Provide the [x, y] coordinate of the cell's center where the given text is located.  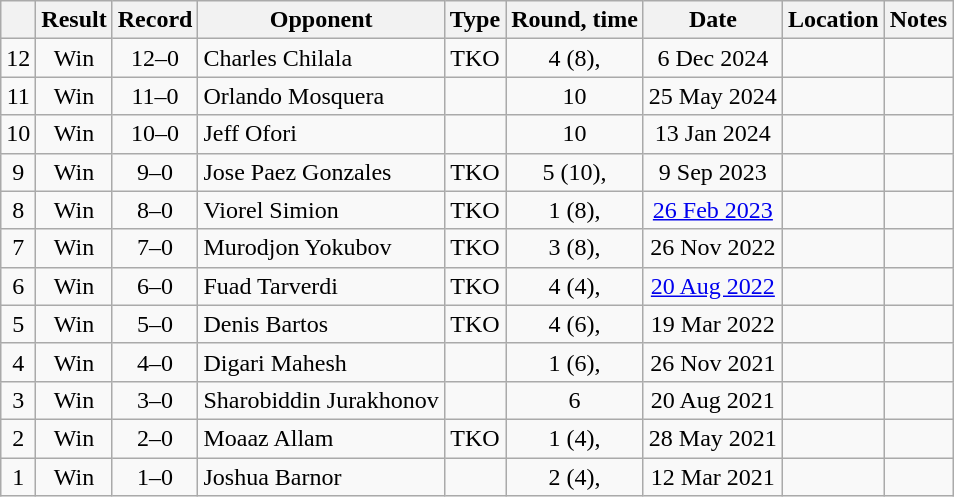
Sharobiddin Jurakhonov [321, 400]
Type [474, 20]
2 [18, 438]
Jose Paez Gonzales [321, 172]
2–0 [155, 438]
Opponent [321, 20]
Notes [918, 20]
4 (6), [575, 324]
26 Nov 2021 [712, 362]
20 Aug 2022 [712, 286]
Murodjon Yokubov [321, 248]
Orlando Mosquera [321, 96]
1 (6), [575, 362]
3 (8), [575, 248]
Jeff Ofori [321, 134]
4 [18, 362]
25 May 2024 [712, 96]
Moaaz Allam [321, 438]
13 Jan 2024 [712, 134]
Joshua Barnor [321, 477]
9–0 [155, 172]
1 [18, 477]
11–0 [155, 96]
Location [833, 20]
Denis Bartos [321, 324]
9 [18, 172]
3 [18, 400]
1 (8), [575, 210]
Date [712, 20]
3–0 [155, 400]
Fuad Tarverdi [321, 286]
8–0 [155, 210]
5–0 [155, 324]
19 Mar 2022 [712, 324]
28 May 2021 [712, 438]
12–0 [155, 58]
Viorel Simion [321, 210]
5 [18, 324]
26 Nov 2022 [712, 248]
26 Feb 2023 [712, 210]
4–0 [155, 362]
12 [18, 58]
5 (10), [575, 172]
10–0 [155, 134]
20 Aug 2021 [712, 400]
Result [74, 20]
7–0 [155, 248]
6–0 [155, 286]
9 Sep 2023 [712, 172]
Round, time [575, 20]
4 (8), [575, 58]
1–0 [155, 477]
Charles Chilala [321, 58]
12 Mar 2021 [712, 477]
8 [18, 210]
11 [18, 96]
1 (4), [575, 438]
6 Dec 2024 [712, 58]
7 [18, 248]
2 (4), [575, 477]
Record [155, 20]
Digari Mahesh [321, 362]
4 (4), [575, 286]
